Capture the cell that displays the provided text and extract its [x, y] central coordinate. 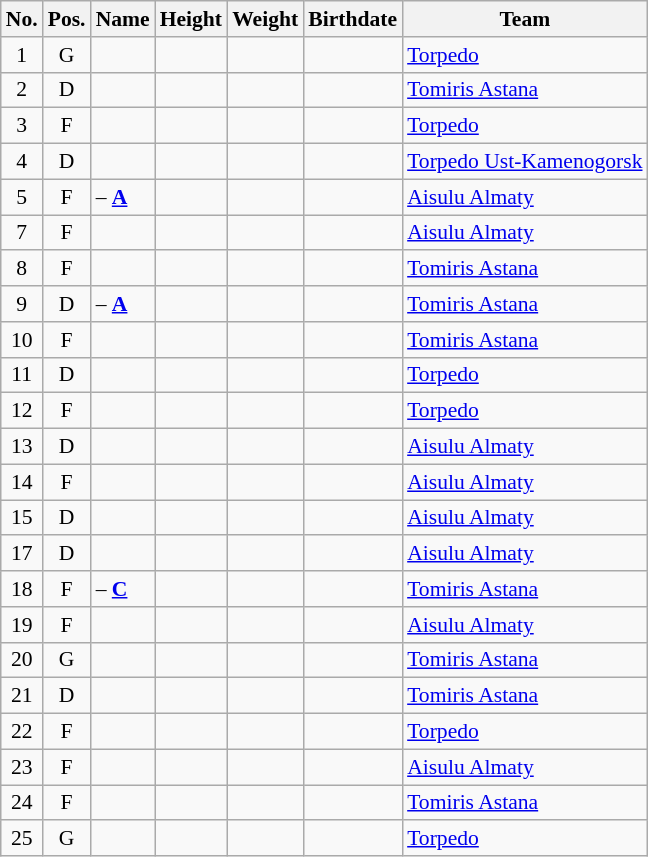
20 [22, 660]
17 [22, 554]
22 [22, 732]
5 [22, 197]
1 [22, 55]
Birthdate [352, 19]
4 [22, 162]
2 [22, 90]
– C [123, 589]
Weight [265, 19]
24 [22, 803]
Pos. [67, 19]
9 [22, 304]
12 [22, 411]
3 [22, 126]
No. [22, 19]
Team [524, 19]
13 [22, 447]
18 [22, 589]
Name [123, 19]
11 [22, 375]
15 [22, 518]
14 [22, 482]
21 [22, 696]
25 [22, 839]
19 [22, 625]
7 [22, 233]
8 [22, 269]
10 [22, 340]
Torpedo Ust-Kamenogorsk [524, 162]
Height [191, 19]
23 [22, 767]
